Locate the cell with the specified text and output its [x, y] center coordinate. 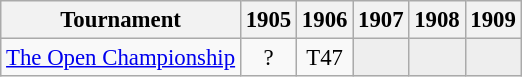
1909 [493, 20]
1907 [381, 20]
The Open Championship [121, 58]
T47 [325, 58]
Tournament [121, 20]
? [268, 58]
1905 [268, 20]
1906 [325, 20]
1908 [437, 20]
